Pinpoint the cell where the given text exists, returning its (x, y) midpoint coordinate. 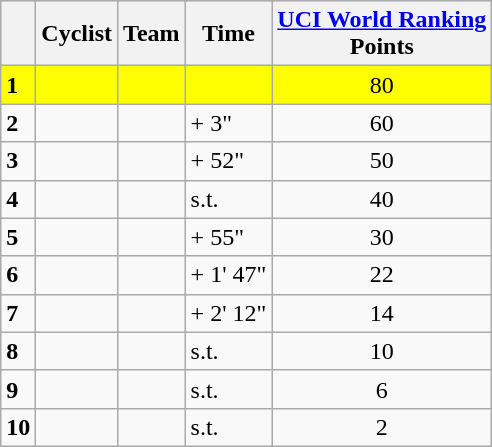
9 (18, 389)
5 (18, 237)
7 (18, 313)
22 (382, 275)
4 (18, 199)
50 (382, 161)
Cyclist (77, 34)
3 (18, 161)
+ 3" (228, 123)
Time (228, 34)
40 (382, 199)
80 (382, 85)
1 (18, 85)
+ 1' 47" (228, 275)
30 (382, 237)
UCI World RankingPoints (382, 34)
8 (18, 351)
+ 52" (228, 161)
+ 55" (228, 237)
60 (382, 123)
14 (382, 313)
Team (152, 34)
+ 2' 12" (228, 313)
